Output the (x, y) coordinate of the center of the cell containing the given text.  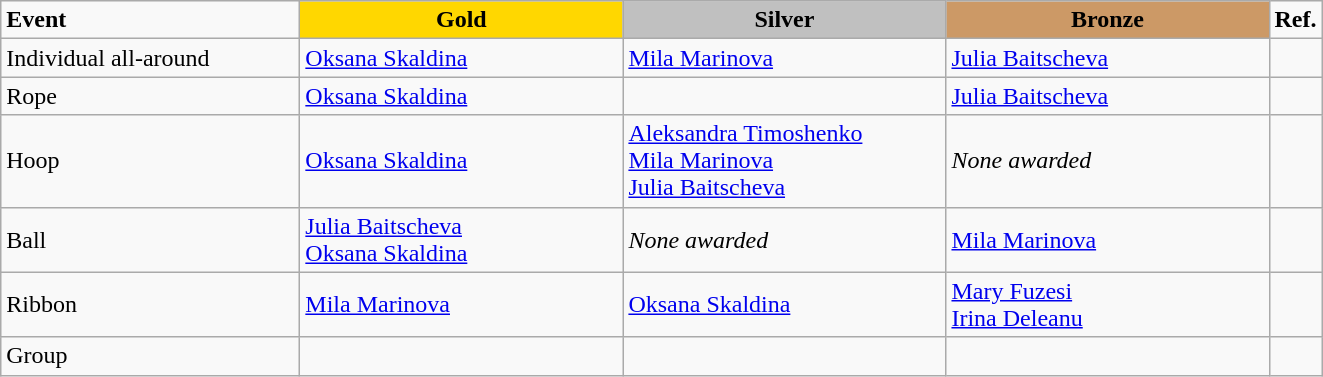
Ref. (1296, 20)
Ball (150, 240)
Bronze (1108, 20)
Aleksandra Timoshenko Mila Marinova Julia Baitscheva (784, 161)
Individual all-around (150, 58)
Group (150, 356)
Ribbon (150, 304)
Silver (784, 20)
Mary Fuzesi Irina Deleanu (1108, 304)
Gold (462, 20)
Event (150, 20)
Hoop (150, 161)
Rope (150, 96)
Julia Baitscheva Oksana Skaldina (462, 240)
